Find where the given text appears and provide that cell's center as (x, y) coordinate. 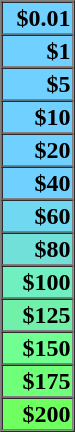
$200 (38, 414)
$10 (38, 116)
$100 (38, 282)
$5 (38, 84)
$125 (38, 314)
$150 (38, 348)
$20 (38, 150)
$60 (38, 216)
$80 (38, 248)
$175 (38, 380)
$0.01 (38, 18)
$1 (38, 50)
$40 (38, 182)
